Locate the cell with the specified text and output its (x, y) center coordinate. 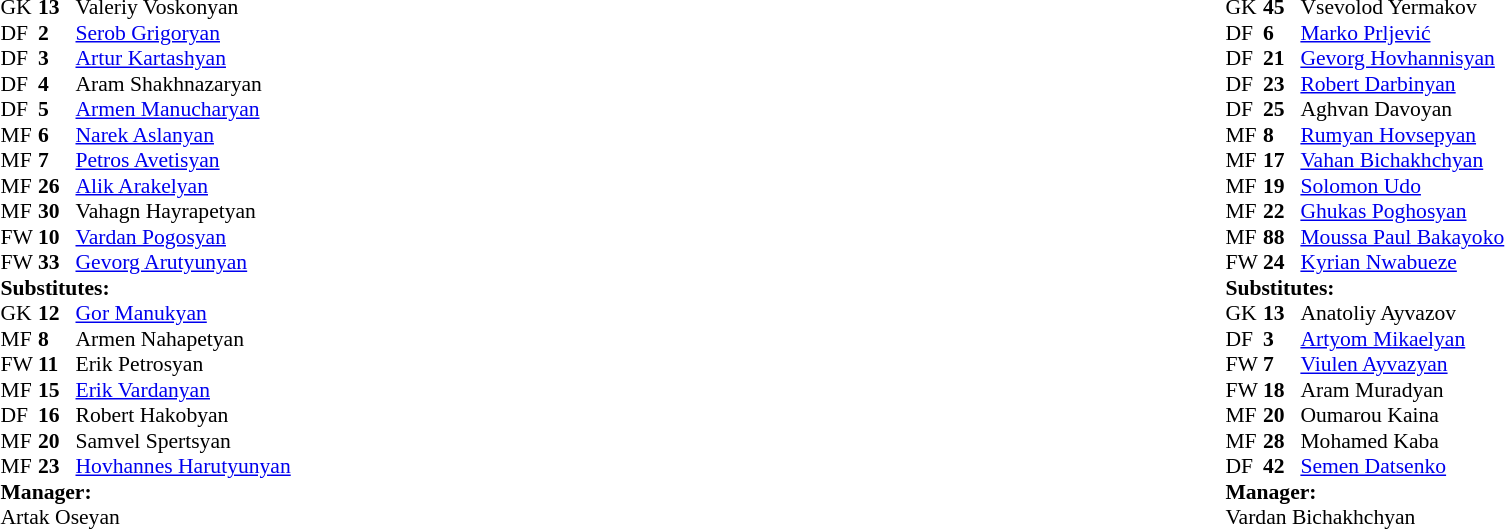
Robert Darbinyan (1402, 84)
Artyom Mikaelyan (1402, 339)
Rumyan Hovsepyan (1402, 135)
Gevorg Hovhannisyan (1402, 59)
17 (1282, 161)
Vahagn Hayrapetyan (184, 211)
15 (57, 390)
19 (1282, 186)
Vardan Pogosyan (184, 237)
88 (1282, 237)
13 (1282, 313)
26 (57, 186)
Marko Prljević (1402, 33)
11 (57, 365)
Gevorg Arutyunyan (184, 263)
18 (1282, 390)
Armen Manucharyan (184, 109)
Robert Hakobyan (184, 415)
Hovhannes Harutyunyan (184, 467)
24 (1282, 263)
Erik Petrosyan (184, 365)
Solomon Udo (1402, 186)
4 (57, 84)
Ghukas Poghosyan (1402, 211)
Aram Muradyan (1402, 390)
5 (57, 109)
Erik Vardanyan (184, 390)
Armen Nahapetyan (184, 339)
Oumarou Kaina (1402, 415)
Anatoliy Ayvazov (1402, 313)
Viulen Ayvazyan (1402, 365)
16 (57, 415)
10 (57, 237)
Vahan Bichakhchyan (1402, 161)
25 (1282, 109)
Alik Arakelyan (184, 186)
30 (57, 211)
Artur Kartashyan (184, 59)
Semen Datsenko (1402, 467)
Mohamed Kaba (1402, 441)
Moussa Paul Bakayoko (1402, 237)
22 (1282, 211)
Gor Manukyan (184, 313)
Aghvan Davoyan (1402, 109)
Aram Shakhnazaryan (184, 84)
Narek Aslanyan (184, 135)
Kyrian Nwabueze (1402, 263)
2 (57, 33)
28 (1282, 441)
12 (57, 313)
33 (57, 263)
Serob Grigoryan (184, 33)
Samvel Spertsyan (184, 441)
Petros Avetisyan (184, 161)
42 (1282, 467)
21 (1282, 59)
